Scan for the cell matching the given text and deliver its [X, Y] coordinate at center. 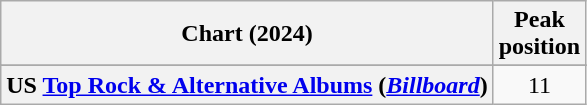
US Top Rock & Alternative Albums (Billboard) [247, 85]
11 [539, 85]
Peakposition [539, 34]
Chart (2024) [247, 34]
